Pinpoint the cell where the given text exists, returning its (X, Y) midpoint coordinate. 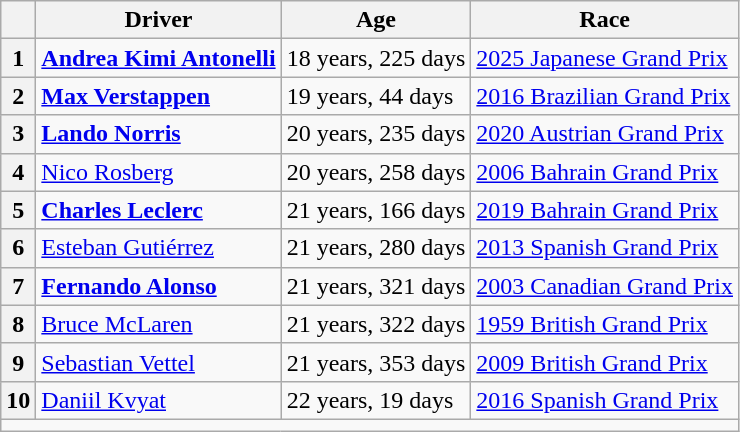
Race (605, 20)
9 (18, 362)
1959 British Grand Prix (605, 324)
Daniil Kvyat (158, 400)
18 years, 225 days (376, 58)
3 (18, 134)
Lando Norris (158, 134)
2020 Austrian Grand Prix (605, 134)
2009 British Grand Prix (605, 362)
20 years, 258 days (376, 172)
10 (18, 400)
2016 Brazilian Grand Prix (605, 96)
Bruce McLaren (158, 324)
Andrea Kimi Antonelli (158, 58)
2013 Spanish Grand Prix (605, 248)
21 years, 322 days (376, 324)
2003 Canadian Grand Prix (605, 286)
21 years, 321 days (376, 286)
Fernando Alonso (158, 286)
5 (18, 210)
1 (18, 58)
2025 Japanese Grand Prix (605, 58)
Driver (158, 20)
Esteban Gutiérrez (158, 248)
21 years, 353 days (376, 362)
8 (18, 324)
21 years, 166 days (376, 210)
2016 Spanish Grand Prix (605, 400)
Sebastian Vettel (158, 362)
Charles Leclerc (158, 210)
2019 Bahrain Grand Prix (605, 210)
6 (18, 248)
Max Verstappen (158, 96)
22 years, 19 days (376, 400)
2 (18, 96)
20 years, 235 days (376, 134)
19 years, 44 days (376, 96)
Nico Rosberg (158, 172)
7 (18, 286)
2006 Bahrain Grand Prix (605, 172)
Age (376, 20)
4 (18, 172)
21 years, 280 days (376, 248)
